Scan for the cell matching the given text and deliver its (X, Y) coordinate at center. 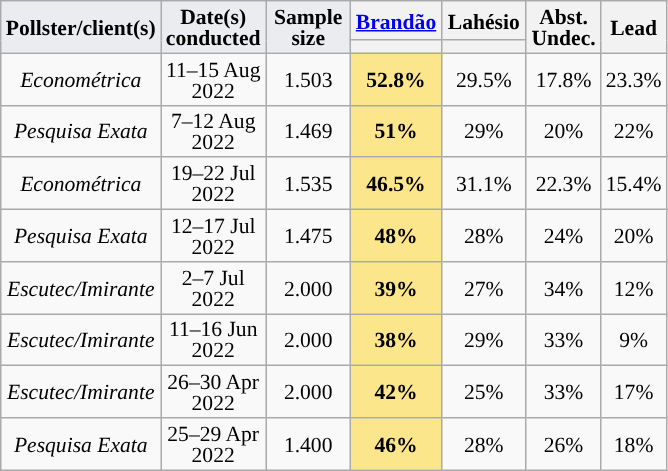
48% (396, 236)
1.469 (308, 131)
Pollster/client(s) (81, 27)
7–12 Aug 2022 (214, 131)
Brandão (396, 20)
11–15 Aug 2022 (214, 79)
42% (396, 392)
17.8% (563, 79)
1.400 (308, 444)
22% (634, 131)
38% (396, 340)
52.8% (396, 79)
27% (484, 288)
12–17 Jul 2022 (214, 236)
51% (396, 131)
39% (396, 288)
26% (563, 444)
31.1% (484, 184)
11–16 Jun 2022 (214, 340)
Abst.Undec. (563, 27)
19–22 Jul 2022 (214, 184)
9% (634, 340)
Sample size (308, 27)
15.4% (634, 184)
Lead (634, 27)
23.3% (634, 79)
1.535 (308, 184)
34% (563, 288)
12% (634, 288)
22.3% (563, 184)
1.503 (308, 79)
25–29 Apr 2022 (214, 444)
29.5% (484, 79)
2–7 Jul 2022 (214, 288)
24% (563, 236)
Lahésio (484, 20)
46% (396, 444)
25% (484, 392)
Date(s) conducted (214, 27)
17% (634, 392)
46.5% (396, 184)
1.475 (308, 236)
18% (634, 444)
26–30 Apr 2022 (214, 392)
